Capture the cell that displays the provided text and extract its (x, y) central coordinate. 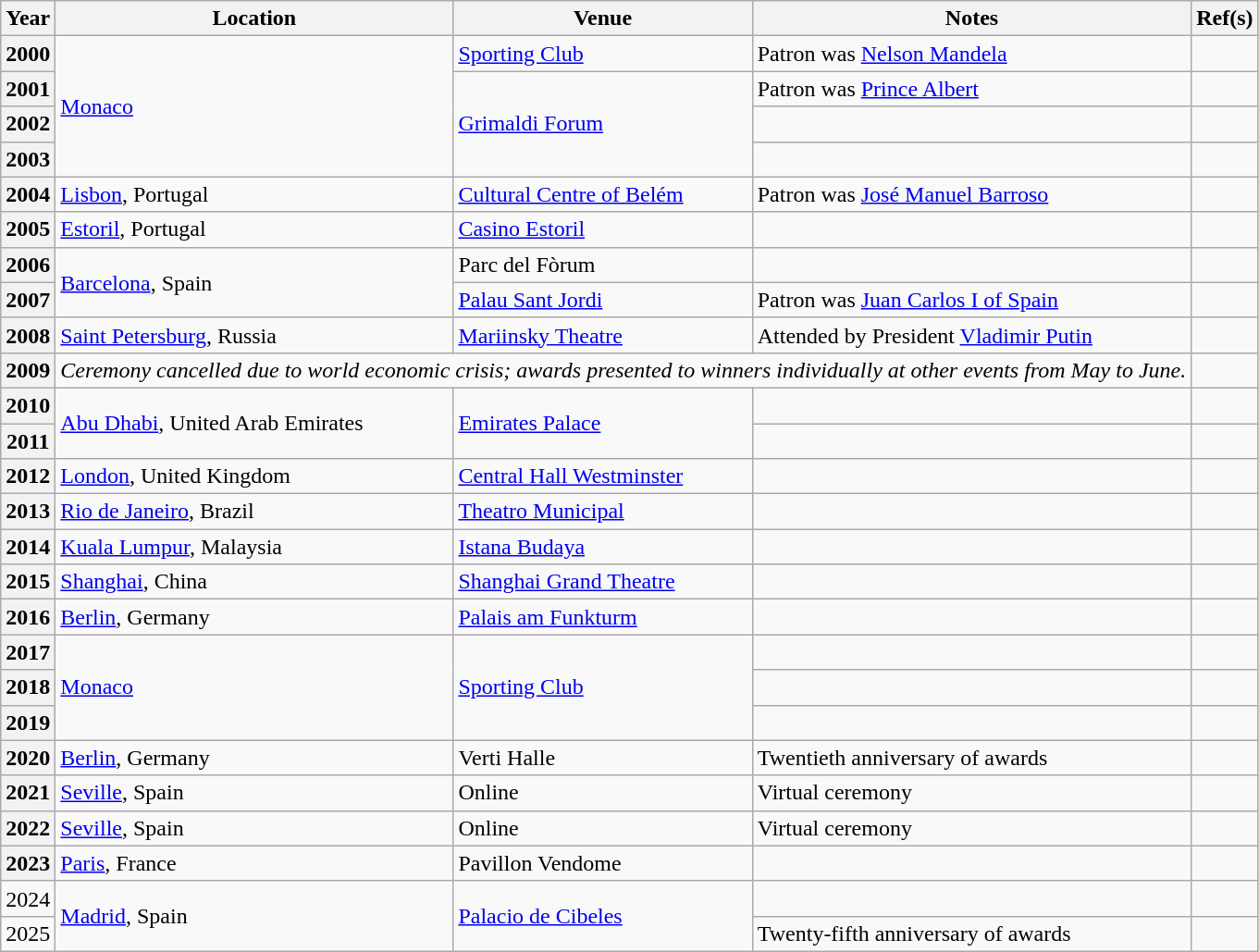
2017 (28, 652)
Estoril, Portugal (254, 229)
Ref(s) (1225, 19)
Year (28, 19)
2012 (28, 476)
2019 (28, 723)
Lisbon, Portugal (254, 194)
Attended by President Vladimir Putin (971, 335)
Istana Budaya (603, 547)
Patron was Prince Albert (971, 89)
2014 (28, 547)
Barcelona, Spain (254, 282)
Shanghai Grand Theatre (603, 582)
Abu Dhabi, United Arab Emirates (254, 423)
Verti Halle (603, 758)
Pavillon Vendome (603, 863)
Twenty-fifth anniversary of awards (971, 933)
Shanghai, China (254, 582)
2001 (28, 89)
2006 (28, 265)
London, United Kingdom (254, 476)
Palacio de Cibeles (603, 916)
Grimaldi Forum (603, 124)
Cultural Centre of Belém (603, 194)
2018 (28, 687)
2010 (28, 405)
Casino Estoril (603, 229)
Paris, France (254, 863)
Theatro Municipal (603, 512)
Saint Petersburg, Russia (254, 335)
2009 (28, 370)
Patron was Nelson Mandela (971, 54)
Emirates Palace (603, 423)
2016 (28, 617)
2008 (28, 335)
2021 (28, 793)
2011 (28, 441)
Rio de Janeiro, Brazil (254, 512)
2000 (28, 54)
2002 (28, 124)
2013 (28, 512)
2025 (28, 933)
Ceremony cancelled due to world economic crisis; awards presented to winners individually at other events from May to June. (623, 370)
Mariinsky Theatre (603, 335)
2024 (28, 898)
Parc del Fòrum (603, 265)
Palau Sant Jordi (603, 300)
2023 (28, 863)
2003 (28, 159)
2005 (28, 229)
Central Hall Westminster (603, 476)
Patron was Juan Carlos I of Spain (971, 300)
2007 (28, 300)
2020 (28, 758)
Palais am Funkturm (603, 617)
Patron was José Manuel Barroso (971, 194)
Madrid, Spain (254, 916)
Location (254, 19)
Venue (603, 19)
Twentieth anniversary of awards (971, 758)
2004 (28, 194)
Kuala Lumpur, Malaysia (254, 547)
2022 (28, 828)
Notes (971, 19)
2015 (28, 582)
